Find where the given text appears and provide that cell's center as [X, Y] coordinate. 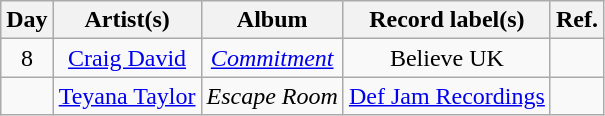
Craig David [127, 58]
Ref. [576, 20]
8 [27, 58]
Believe UK [446, 58]
Album [272, 20]
Artist(s) [127, 20]
Record label(s) [446, 20]
Escape Room [272, 96]
Commitment [272, 58]
Day [27, 20]
Def Jam Recordings [446, 96]
Teyana Taylor [127, 96]
